From the cell containing the given text, extract its center point as (x, y) coordinate. 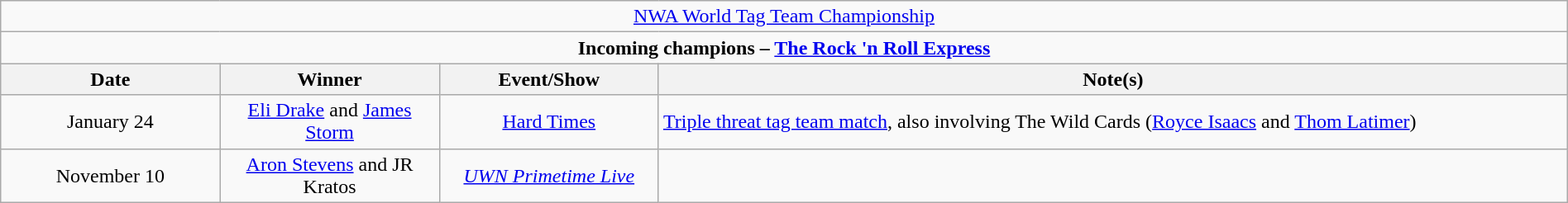
November 10 (111, 175)
Incoming champions – The Rock 'n Roll Express (784, 48)
Aron Stevens and JR Kratos (329, 175)
January 24 (111, 122)
Eli Drake and James Storm (329, 122)
UWN Primetime Live (549, 175)
Date (111, 79)
Note(s) (1113, 79)
NWA World Tag Team Championship (784, 17)
Winner (329, 79)
Triple threat tag team match, also involving The Wild Cards (Royce Isaacs and Thom Latimer) (1113, 122)
Event/Show (549, 79)
Hard Times (549, 122)
